Search for the cell housing the specified text and yield its [x, y] center coordinate. 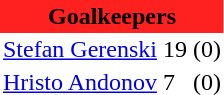
Stefan Gerenski [80, 50]
Goalkeepers [112, 16]
19 [175, 50]
(0) [207, 50]
